From the cell containing the given text, extract its center point as [x, y] coordinate. 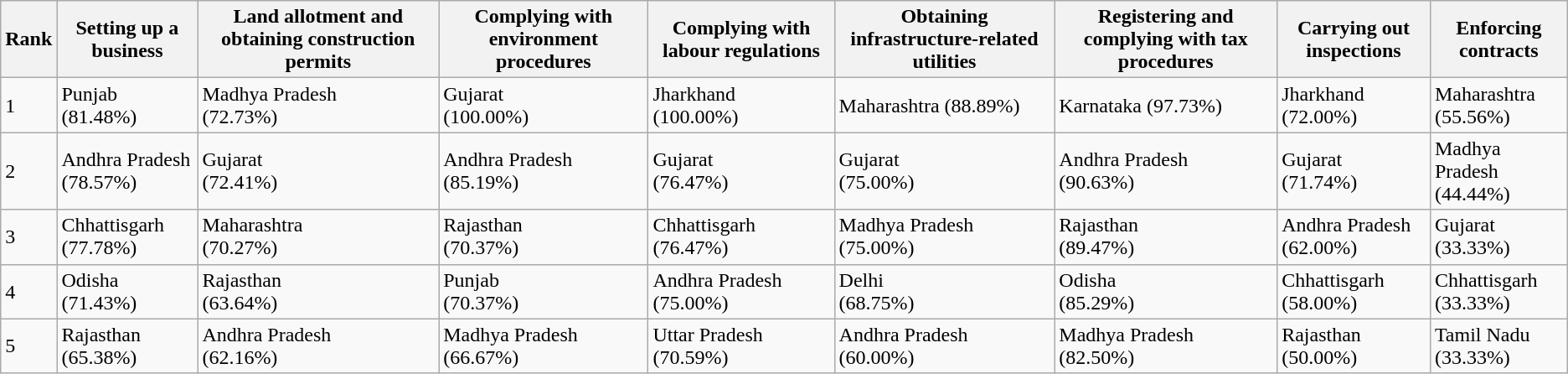
Rajasthan(63.64%) [318, 292]
Andhra Pradesh(90.63%) [1166, 171]
Setting up a business [127, 39]
Chhattisgarh(33.33%) [1498, 292]
Rajasthan(89.47%) [1166, 236]
Maharashtra(70.27%) [318, 236]
4 [28, 292]
Andhra Pradesh(62.16%) [318, 345]
1 [28, 106]
Gujarat(71.74%) [1354, 171]
Land allotment and obtaining construction permits [318, 39]
Madhya Pradesh(66.67%) [544, 345]
Andhra Pradesh(78.57%) [127, 171]
Gujarat(76.47%) [741, 171]
Punjab(81.48%) [127, 106]
Andhra Pradesh(85.19%) [544, 171]
Jharkhand(72.00%) [1354, 106]
Enforcing contracts [1498, 39]
Chhattisgarh(76.47%) [741, 236]
2 [28, 171]
Registering and complying with tax procedures [1166, 39]
3 [28, 236]
Jharkhand(100.00%) [741, 106]
Gujarat(33.33%) [1498, 236]
Gujarat(100.00%) [544, 106]
Obtaining infrastructure-related utilities [945, 39]
Complying with labour regulations [741, 39]
Uttar Pradesh(70.59%) [741, 345]
Madhya Pradesh(72.73%) [318, 106]
Andhra Pradesh(62.00%) [1354, 236]
5 [28, 345]
Rajasthan(50.00%) [1354, 345]
Tamil Nadu(33.33%) [1498, 345]
Gujarat(72.41%) [318, 171]
Chhattisgarh(58.00%) [1354, 292]
Odisha(71.43%) [127, 292]
Gujarat(75.00%) [945, 171]
Karnataka (97.73%) [1166, 106]
Andhra Pradesh(75.00%) [741, 292]
Rajasthan(70.37%) [544, 236]
Madhya Pradesh(44.44%) [1498, 171]
Madhya Pradesh(82.50%) [1166, 345]
Delhi(68.75%) [945, 292]
Rank [28, 39]
Odisha(85.29%) [1166, 292]
Madhya Pradesh(75.00%) [945, 236]
Maharashtra (88.89%) [945, 106]
Chhattisgarh(77.78%) [127, 236]
Maharashtra(55.56%) [1498, 106]
Complying with environment procedures [544, 39]
Rajasthan(65.38%) [127, 345]
Carrying out inspections [1354, 39]
Punjab(70.37%) [544, 292]
Andhra Pradesh(60.00%) [945, 345]
